Scan for the cell matching the given text and deliver its (x, y) coordinate at center. 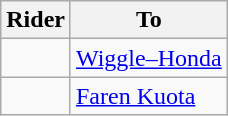
Wiggle–Honda (148, 58)
Faren Kuota (148, 96)
Rider (36, 20)
To (148, 20)
